Find where the given text appears and provide that cell's center as [x, y] coordinate. 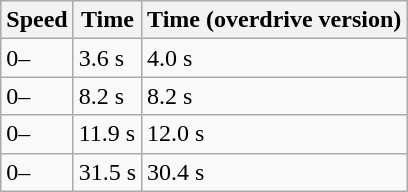
Time (overdrive version) [274, 20]
31.5 s [107, 172]
12.0 s [274, 134]
11.9 s [107, 134]
4.0 s [274, 58]
Speed [37, 20]
Time [107, 20]
30.4 s [274, 172]
3.6 s [107, 58]
